From the cell containing the given text, extract its center point as (X, Y) coordinate. 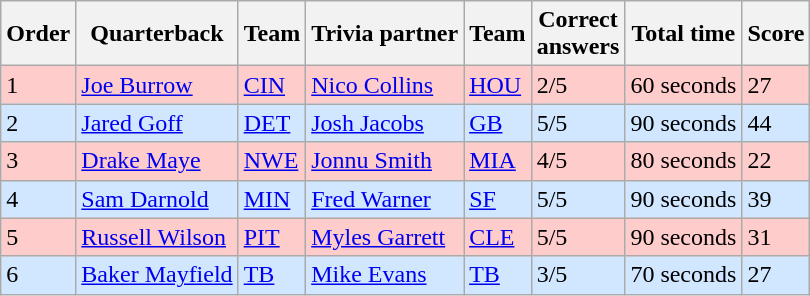
Russell Wilson (157, 237)
Quarterback (157, 34)
DET (272, 123)
Correct answers (578, 34)
Drake Maye (157, 161)
44 (776, 123)
3 (38, 161)
39 (776, 199)
Total time (684, 34)
Joe Burrow (157, 85)
PIT (272, 237)
4 (38, 199)
Jonnu Smith (385, 161)
Josh Jacobs (385, 123)
2 (38, 123)
NWE (272, 161)
Mike Evans (385, 275)
CLE (498, 237)
3/5 (578, 275)
HOU (498, 85)
6 (38, 275)
MIA (498, 161)
70 seconds (684, 275)
60 seconds (684, 85)
4/5 (578, 161)
GB (498, 123)
2/5 (578, 85)
Myles Garrett (385, 237)
Baker Mayfield (157, 275)
Trivia partner (385, 34)
MIN (272, 199)
CIN (272, 85)
Sam Darnold (157, 199)
80 seconds (684, 161)
22 (776, 161)
1 (38, 85)
Order (38, 34)
5 (38, 237)
Jared Goff (157, 123)
Fred Warner (385, 199)
Nico Collins (385, 85)
Score (776, 34)
SF (498, 199)
31 (776, 237)
